Pinpoint the cell where the given text exists, returning its (x, y) midpoint coordinate. 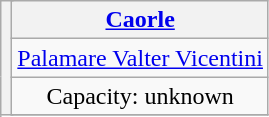
Caorle (140, 20)
Capacity: unknown (140, 96)
Palamare Valter Vicentini (140, 58)
